Find where the given text appears and provide that cell's center as [X, Y] coordinate. 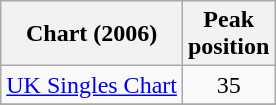
35 [228, 85]
Chart (2006) [92, 34]
Peakposition [228, 34]
UK Singles Chart [92, 85]
